Search for the cell housing the specified text and yield its [x, y] center coordinate. 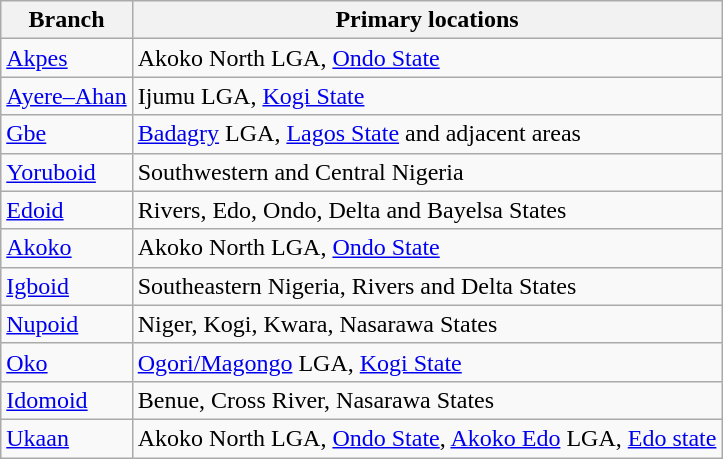
Idomoid [66, 400]
Badagry LGA, Lagos State and adjacent areas [427, 134]
Nupoid [66, 324]
Niger, Kogi, Kwara, Nasarawa States [427, 324]
Akoko North LGA, Ondo State, Akoko Edo LGA, Edo state [427, 438]
Branch [66, 20]
Oko [66, 362]
Yoruboid [66, 172]
Gbe [66, 134]
Akpes [66, 58]
Primary locations [427, 20]
Akoko [66, 248]
Rivers, Edo, Ondo, Delta and Bayelsa States [427, 210]
Southeastern Nigeria, Rivers and Delta States [427, 286]
Ijumu LGA, Kogi State [427, 96]
Ayere–Ahan [66, 96]
Ukaan [66, 438]
Southwestern and Central Nigeria [427, 172]
Ogori/Magongo LGA, Kogi State [427, 362]
Igboid [66, 286]
Benue, Cross River, Nasarawa States [427, 400]
Edoid [66, 210]
